Locate the cell with the specified text and output its (x, y) center coordinate. 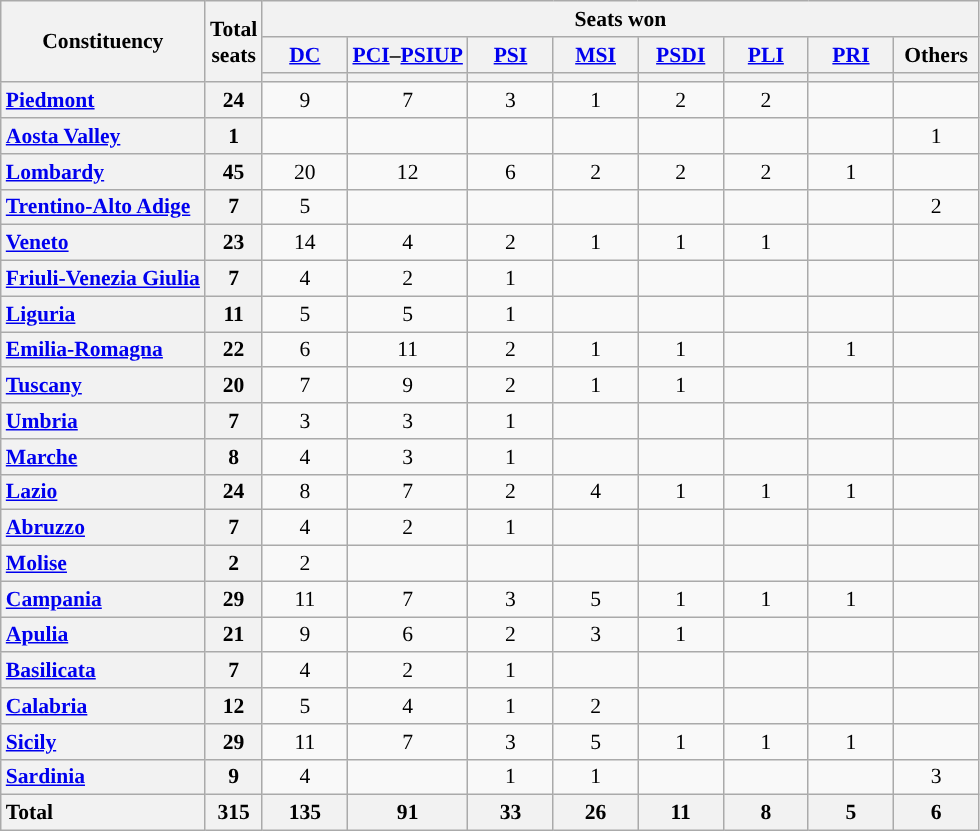
Piedmont (103, 101)
PLI (766, 55)
135 (304, 813)
Veneto (103, 243)
Liguria (103, 314)
Trentino-Alto Adige (103, 207)
Apulia (103, 635)
Seats won (620, 19)
Sicily (103, 742)
Emilia-Romagna (103, 350)
Abruzzo (103, 528)
Basilicata (103, 671)
PCI–PSIUP (407, 55)
22 (234, 350)
91 (407, 813)
Campania (103, 599)
PSI (510, 55)
Totalseats (234, 42)
MSI (596, 55)
Others (936, 55)
PSDI (680, 55)
315 (234, 813)
Tuscany (103, 386)
Sardinia (103, 777)
Friuli-Venezia Giulia (103, 279)
Total (103, 813)
Constituency (103, 42)
26 (596, 813)
Lazio (103, 492)
Umbria (103, 421)
14 (304, 243)
PRI (850, 55)
Aosta Valley (103, 136)
Marche (103, 457)
23 (234, 243)
Lombardy (103, 172)
Molise (103, 564)
45 (234, 172)
Calabria (103, 706)
21 (234, 635)
33 (510, 813)
DC (304, 55)
